Detect which cell encompasses the target text, then output its (X, Y) center coordinate. 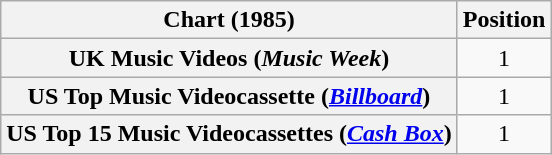
Chart (1985) (229, 20)
US Top 15 Music Videocassettes (Cash Box) (229, 134)
US Top Music Videocassette (Billboard) (229, 96)
Position (504, 20)
UK Music Videos (Music Week) (229, 58)
